Extract the (X, Y) coordinate from the center of the cell holding the provided text.  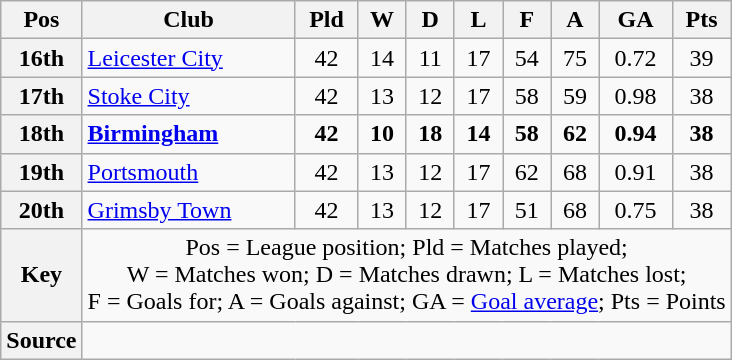
Pos (42, 20)
16th (42, 58)
L (478, 20)
Grimsby Town (188, 210)
0.72 (636, 58)
11 (430, 58)
0.75 (636, 210)
A (575, 20)
Portsmouth (188, 172)
0.91 (636, 172)
Club (188, 20)
0.94 (636, 134)
59 (575, 96)
0.98 (636, 96)
75 (575, 58)
20th (42, 210)
W (382, 20)
17th (42, 96)
Source (42, 340)
39 (702, 58)
Key (42, 275)
Pts (702, 20)
18 (430, 134)
GA (636, 20)
10 (382, 134)
51 (527, 210)
Birmingham (188, 134)
F (527, 20)
D (430, 20)
Leicester City (188, 58)
18th (42, 134)
19th (42, 172)
Stoke City (188, 96)
Pld (326, 20)
54 (527, 58)
